Return the (X, Y) coordinate for the center point of the cell that contains the specified text.  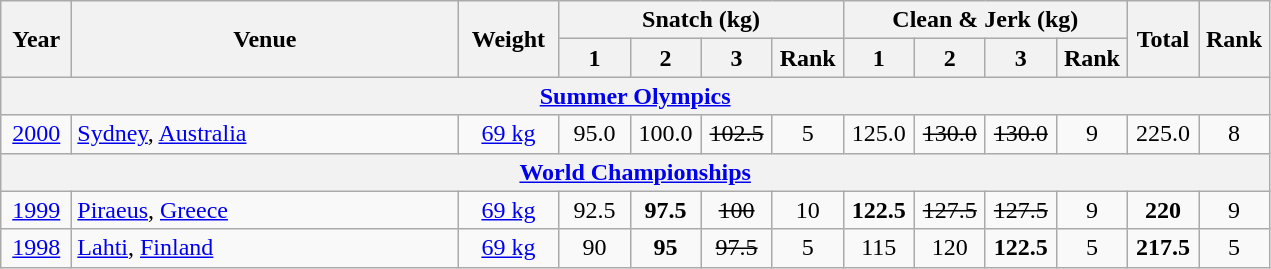
Clean & Jerk (kg) (985, 20)
100.0 (666, 134)
115 (878, 248)
1998 (36, 248)
220 (1162, 210)
Year (36, 39)
92.5 (594, 210)
World Championships (636, 172)
8 (1234, 134)
102.5 (736, 134)
10 (808, 210)
95.0 (594, 134)
225.0 (1162, 134)
Summer Olympics (636, 96)
Venue (265, 39)
125.0 (878, 134)
Snatch (kg) (701, 20)
2000 (36, 134)
Piraeus, Greece (265, 210)
Sydney, Australia (265, 134)
1999 (36, 210)
217.5 (1162, 248)
95 (666, 248)
Total (1162, 39)
120 (950, 248)
100 (736, 210)
Weight (508, 39)
90 (594, 248)
Lahti, Finland (265, 248)
